Pinpoint the cell where the given text exists, returning its [x, y] midpoint coordinate. 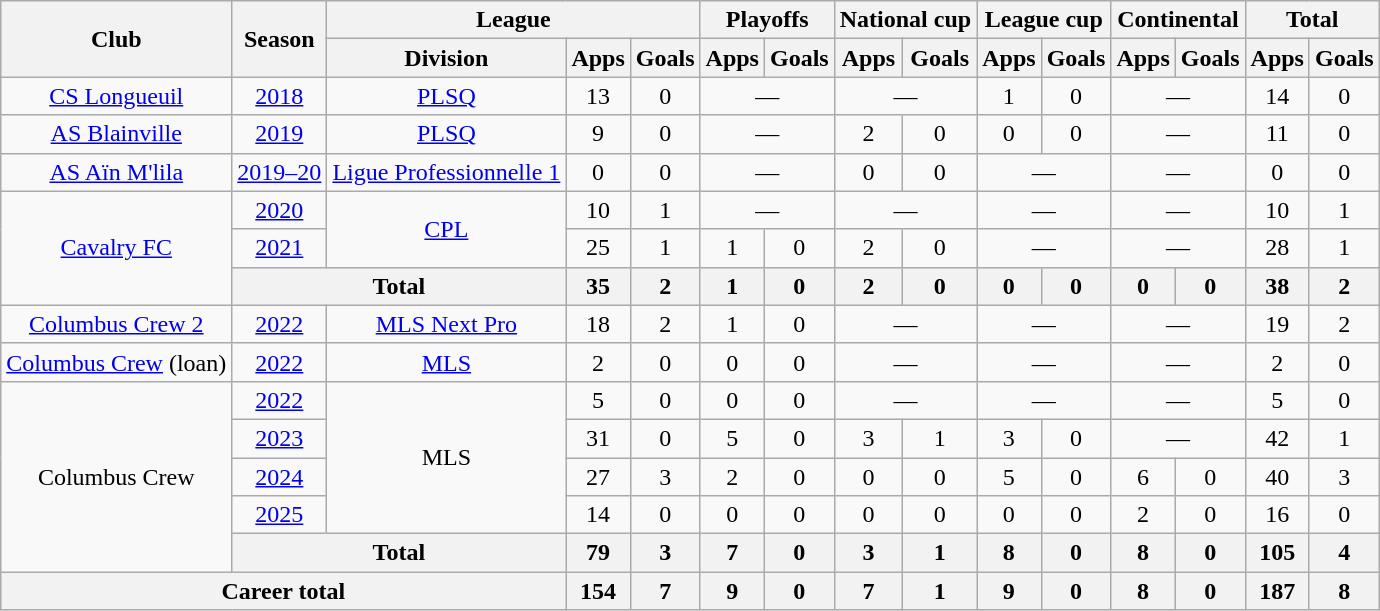
Columbus Crew [116, 476]
28 [1277, 248]
27 [598, 477]
187 [1277, 591]
League cup [1044, 20]
25 [598, 248]
CPL [446, 229]
Columbus Crew 2 [116, 324]
18 [598, 324]
13 [598, 96]
Ligue Professionnelle 1 [446, 172]
AS Aïn M'lila [116, 172]
Columbus Crew (loan) [116, 362]
6 [1143, 477]
Season [280, 39]
31 [598, 438]
CS Longueuil [116, 96]
National cup [905, 20]
Playoffs [767, 20]
2023 [280, 438]
19 [1277, 324]
79 [598, 553]
2019 [280, 134]
38 [1277, 286]
2024 [280, 477]
Cavalry FC [116, 248]
35 [598, 286]
2021 [280, 248]
Division [446, 58]
2018 [280, 96]
40 [1277, 477]
2020 [280, 210]
42 [1277, 438]
154 [598, 591]
AS Blainville [116, 134]
2019–20 [280, 172]
4 [1344, 553]
Club [116, 39]
League [514, 20]
MLS Next Pro [446, 324]
2025 [280, 515]
11 [1277, 134]
Continental [1178, 20]
Career total [284, 591]
16 [1277, 515]
105 [1277, 553]
